Determine the [X, Y] coordinate at the center of the cell enclosing the given text.  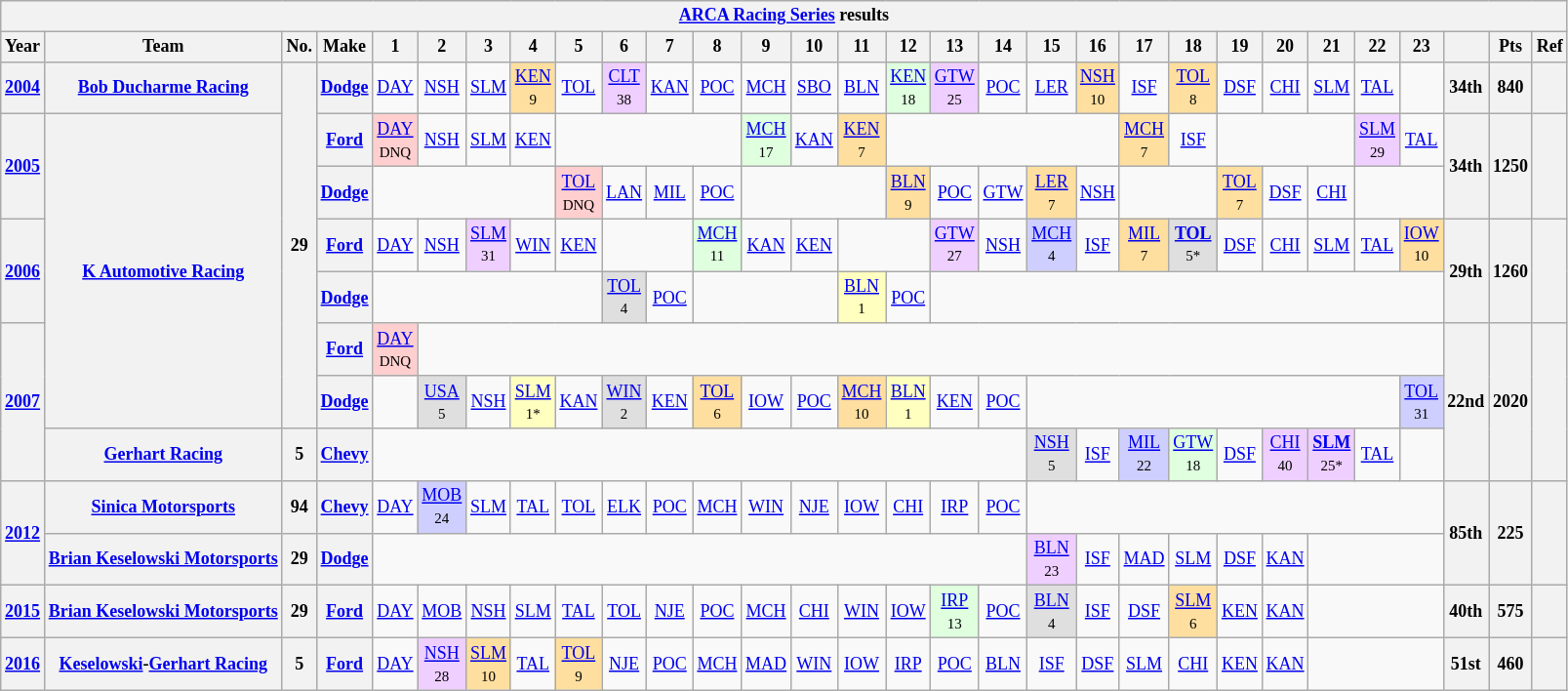
TOL9 [579, 664]
13 [955, 47]
9 [767, 47]
IOW10 [1421, 245]
GTW [1003, 192]
SLM1* [533, 402]
94 [299, 507]
Gerhart Racing [163, 455]
Ref [1549, 47]
2016 [23, 664]
MCH10 [862, 402]
TOL5* [1193, 245]
1250 [1510, 166]
12 [908, 47]
MIL7 [1144, 245]
TOL7 [1240, 192]
MCH17 [767, 141]
LAN [624, 192]
SLM25* [1332, 455]
Year [23, 47]
BLN23 [1052, 559]
85th [1466, 533]
ARCA Racing Series results [784, 16]
2 [442, 47]
7 [669, 47]
MIL22 [1144, 455]
Team [163, 47]
17 [1144, 47]
1260 [1510, 271]
29th [1466, 271]
575 [1510, 612]
22 [1378, 47]
WIN2 [624, 402]
19 [1240, 47]
KEN7 [862, 141]
CLT38 [624, 88]
2012 [23, 533]
10 [814, 47]
MCH11 [717, 245]
KEN9 [533, 88]
MCH7 [1144, 141]
2015 [23, 612]
Sinica Motorsports [163, 507]
460 [1510, 664]
LER [1052, 88]
Pts [1510, 47]
15 [1052, 47]
6 [624, 47]
2005 [23, 166]
8 [717, 47]
CHI40 [1285, 455]
LER7 [1052, 192]
11 [862, 47]
TOL6 [717, 402]
3 [489, 47]
TOLDNQ [579, 192]
2006 [23, 271]
SLM31 [489, 245]
TOL8 [1193, 88]
1 [395, 47]
MCH4 [1052, 245]
4 [533, 47]
40th [1466, 612]
IRP13 [955, 612]
NSH5 [1052, 455]
MOB24 [442, 507]
Bob Ducharme Racing [163, 88]
USA5 [442, 402]
NSH28 [442, 664]
TOL31 [1421, 402]
23 [1421, 47]
SLM6 [1193, 612]
ELK [624, 507]
2004 [23, 88]
No. [299, 47]
KEN18 [908, 88]
14 [1003, 47]
20 [1285, 47]
2007 [23, 402]
MIL [669, 192]
840 [1510, 88]
BLN4 [1052, 612]
18 [1193, 47]
K Automotive Racing [163, 271]
TOL4 [624, 298]
GTW27 [955, 245]
225 [1510, 533]
51st [1466, 664]
SBO [814, 88]
BLN9 [908, 192]
MOB [442, 612]
Keselowski-Gerhart Racing [163, 664]
21 [1332, 47]
GTW25 [955, 88]
2020 [1510, 402]
Make [344, 47]
GTW18 [1193, 455]
16 [1099, 47]
SLM10 [489, 664]
22nd [1466, 402]
SLM29 [1378, 141]
NSH10 [1099, 88]
